Locate the cell with the specified text and output its [X, Y] center coordinate. 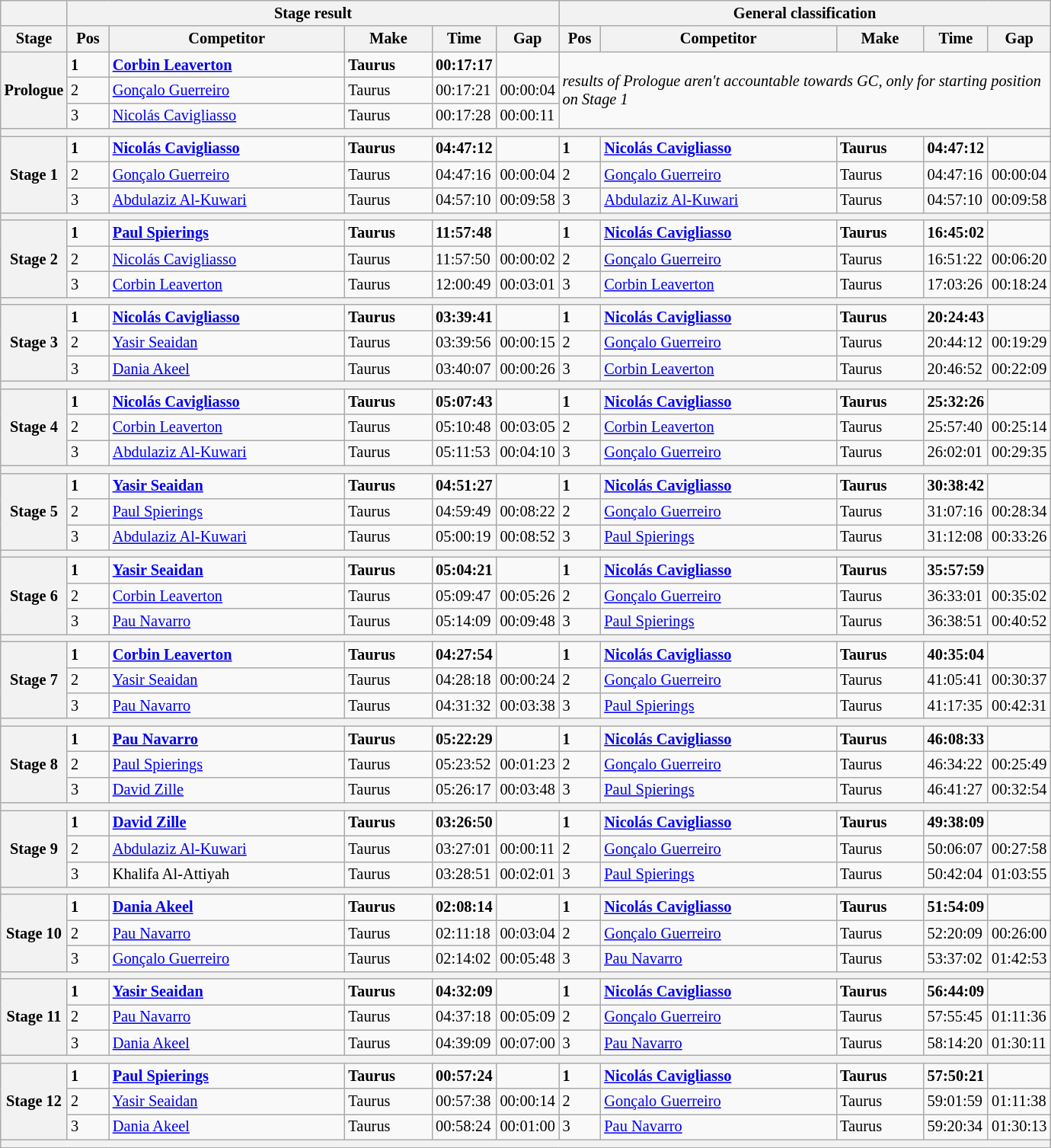
51:54:09 [956, 907]
Stage 4 [34, 427]
05:00:19 [464, 537]
00:01:00 [528, 1127]
00:03:04 [528, 933]
00:05:26 [528, 596]
05:04:21 [464, 570]
Prologue [34, 90]
Stage result [313, 13]
04:31:32 [464, 705]
01:03:55 [1019, 875]
Stage 1 [34, 174]
00:00:14 [528, 1102]
00:27:58 [1019, 849]
20:46:52 [956, 369]
59:01:59 [956, 1102]
41:05:41 [956, 680]
11:57:48 [464, 233]
00:29:35 [1019, 452]
Stage 10 [34, 932]
03:39:41 [464, 318]
04:32:09 [464, 992]
49:38:09 [956, 823]
00:17:21 [464, 90]
00:35:02 [1019, 596]
00:03:48 [528, 790]
Stage 12 [34, 1102]
00:58:24 [464, 1127]
00:01:23 [528, 764]
00:03:38 [528, 705]
20:24:43 [956, 318]
00:40:52 [1019, 622]
Stage 5 [34, 512]
Stage 9 [34, 849]
30:38:42 [956, 486]
58:14:20 [956, 1043]
16:45:02 [956, 233]
36:33:01 [956, 596]
31:07:16 [956, 511]
25:32:26 [956, 401]
50:42:04 [956, 875]
56:44:09 [956, 992]
00:22:09 [1019, 369]
25:57:40 [956, 427]
05:10:48 [464, 427]
00:19:29 [1019, 343]
04:59:49 [464, 511]
00:25:49 [1019, 764]
00:02:01 [528, 875]
00:18:24 [1019, 284]
03:39:56 [464, 343]
31:12:08 [956, 537]
00:28:34 [1019, 511]
53:37:02 [956, 958]
00:42:31 [1019, 705]
46:34:22 [956, 764]
results of Prologue aren't accountable towards GC, only for starting position on Stage 1 [805, 90]
00:32:54 [1019, 790]
03:27:01 [464, 849]
Stage 6 [34, 596]
Stage 11 [34, 1018]
00:05:09 [528, 1017]
00:03:01 [528, 284]
03:40:07 [464, 369]
00:00:15 [528, 343]
26:02:01 [956, 452]
46:41:27 [956, 790]
00:57:24 [464, 1076]
52:20:09 [956, 933]
46:08:33 [956, 739]
01:30:11 [1019, 1043]
00:08:22 [528, 511]
04:51:27 [464, 486]
40:35:04 [956, 654]
01:30:13 [1019, 1127]
00:00:24 [528, 680]
00:04:10 [528, 452]
04:27:54 [464, 654]
00:17:17 [464, 65]
01:42:53 [1019, 958]
12:00:49 [464, 284]
00:30:37 [1019, 680]
03:26:50 [464, 823]
05:26:17 [464, 790]
00:05:48 [528, 958]
57:50:21 [956, 1076]
50:06:07 [956, 849]
05:11:53 [464, 452]
Stage 7 [34, 680]
04:37:18 [464, 1017]
General classification [805, 13]
00:06:20 [1019, 259]
17:03:26 [956, 284]
00:00:02 [528, 259]
00:07:00 [528, 1043]
00:25:14 [1019, 427]
03:28:51 [464, 875]
01:11:36 [1019, 1017]
00:08:52 [528, 537]
57:55:45 [956, 1017]
36:38:51 [956, 622]
59:20:34 [956, 1127]
35:57:59 [956, 570]
00:09:48 [528, 622]
00:57:38 [464, 1102]
00:26:00 [1019, 933]
02:08:14 [464, 907]
05:22:29 [464, 739]
00:00:26 [528, 369]
Stage 3 [34, 343]
16:51:22 [956, 259]
Stage 2 [34, 259]
05:09:47 [464, 596]
Stage 8 [34, 765]
00:33:26 [1019, 537]
05:07:43 [464, 401]
00:03:05 [528, 427]
11:57:50 [464, 259]
41:17:35 [956, 705]
02:11:18 [464, 933]
20:44:12 [956, 343]
00:17:28 [464, 116]
02:14:02 [464, 958]
05:14:09 [464, 622]
Khalifa Al-Attiyah [227, 875]
04:39:09 [464, 1043]
05:23:52 [464, 764]
01:11:38 [1019, 1102]
04:28:18 [464, 680]
Stage [34, 39]
